Capture the cell that displays the provided text and extract its (x, y) central coordinate. 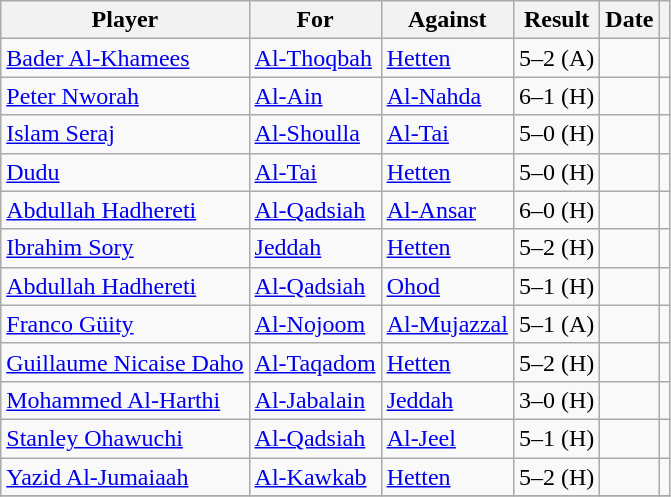
Al-Jeel (447, 438)
6–0 (H) (556, 210)
Al-Ain (315, 96)
3–0 (H) (556, 400)
Al-Taqadom (315, 362)
Stanley Ohawuchi (125, 438)
Dudu (125, 172)
Al-Nahda (447, 96)
Result (556, 20)
Al-Nojoom (315, 324)
Date (630, 20)
Al-Mujazzal (447, 324)
For (315, 20)
Al-Thoqbah (315, 58)
Guillaume Nicaise Daho (125, 362)
Al-Shoulla (315, 134)
Ohod (447, 286)
Al-Kawkab (315, 477)
5–1 (A) (556, 324)
6–1 (H) (556, 96)
Peter Nworah (125, 96)
Mohammed Al-Harthi (125, 400)
Islam Seraj (125, 134)
5–2 (A) (556, 58)
Against (447, 20)
Bader Al-Khamees (125, 58)
Yazid Al-Jumaiaah (125, 477)
Franco Güity (125, 324)
Ibrahim Sory (125, 248)
Player (125, 20)
Al-Jabalain (315, 400)
Al-Ansar (447, 210)
